Output the [x, y] coordinate of the center of the cell containing the given text.  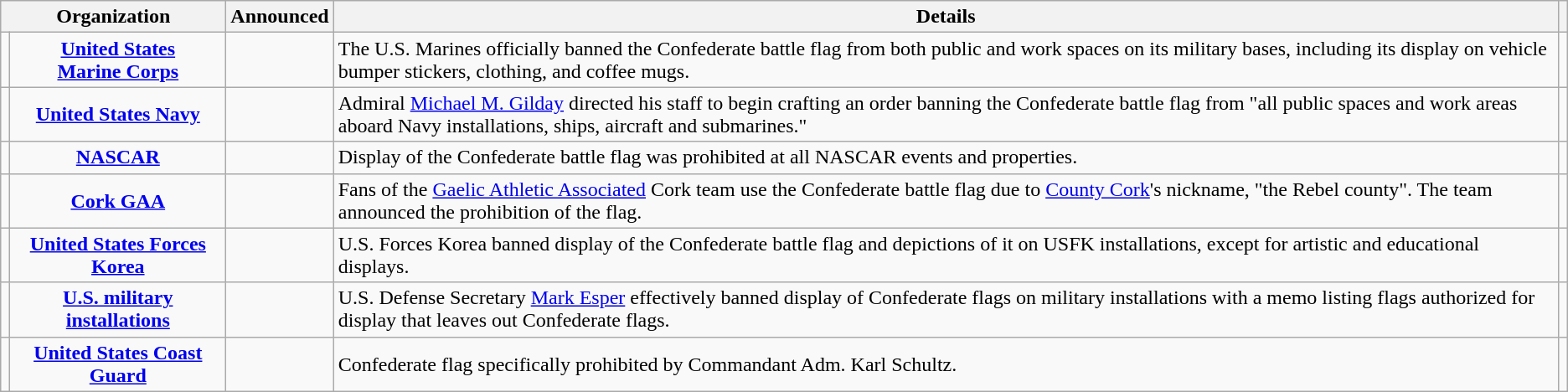
United States Forces Korea [118, 255]
U.S. military installations [118, 310]
Cork GAA [118, 201]
United States Coast Guard [118, 364]
United States Marine Corps [118, 60]
United States Navy [118, 114]
Confederate flag specifically prohibited by Commandant Adm. Karl Schultz. [946, 364]
NASCAR [118, 157]
Announced [280, 17]
Details [946, 17]
Organization [114, 17]
Display of the Confederate battle flag was prohibited at all NASCAR events and properties. [946, 157]
